Provide the [X, Y] coordinate of the cell's center where the given text is located.  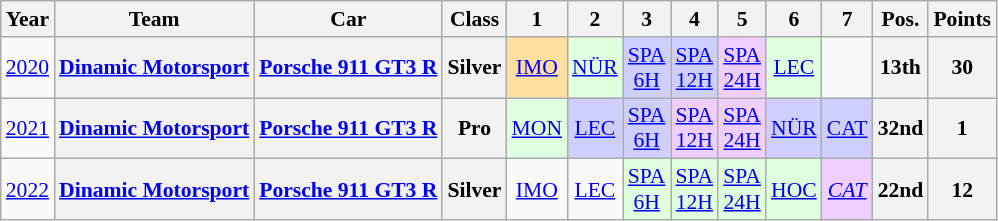
12 [962, 190]
5 [742, 19]
7 [848, 19]
MON [538, 128]
Car [348, 19]
6 [794, 19]
3 [647, 19]
Team [154, 19]
22nd [901, 190]
32nd [901, 128]
Class [474, 19]
HOC [794, 190]
2020 [28, 68]
Year [28, 19]
30 [962, 68]
4 [694, 19]
2021 [28, 128]
Points [962, 19]
Pos. [901, 19]
13th [901, 68]
2 [595, 19]
Pro [474, 128]
2022 [28, 190]
